Detect which cell encompasses the target text, then output its [x, y] center coordinate. 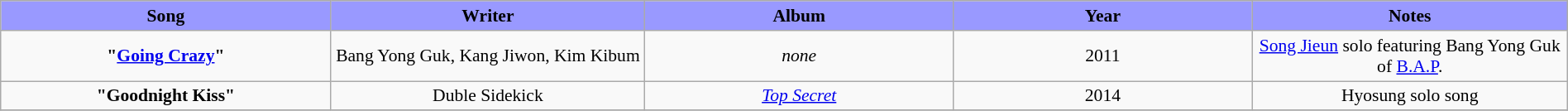
Hyosung solo song [1409, 96]
Notes [1409, 16]
Duble Sidekick [488, 96]
Writer [488, 16]
Year [1103, 16]
Top Secret [799, 96]
Song [165, 16]
Bang Yong Guk, Kang Jiwon, Kim Kibum [488, 55]
2014 [1103, 96]
"Goodnight Kiss" [165, 96]
none [799, 55]
2011 [1103, 55]
Album [799, 16]
Song Jieun solo featuring Bang Yong Guk of B.A.P. [1409, 55]
"Going Crazy" [165, 55]
